Return the (X, Y) coordinate for the center point of the cell that contains the specified text.  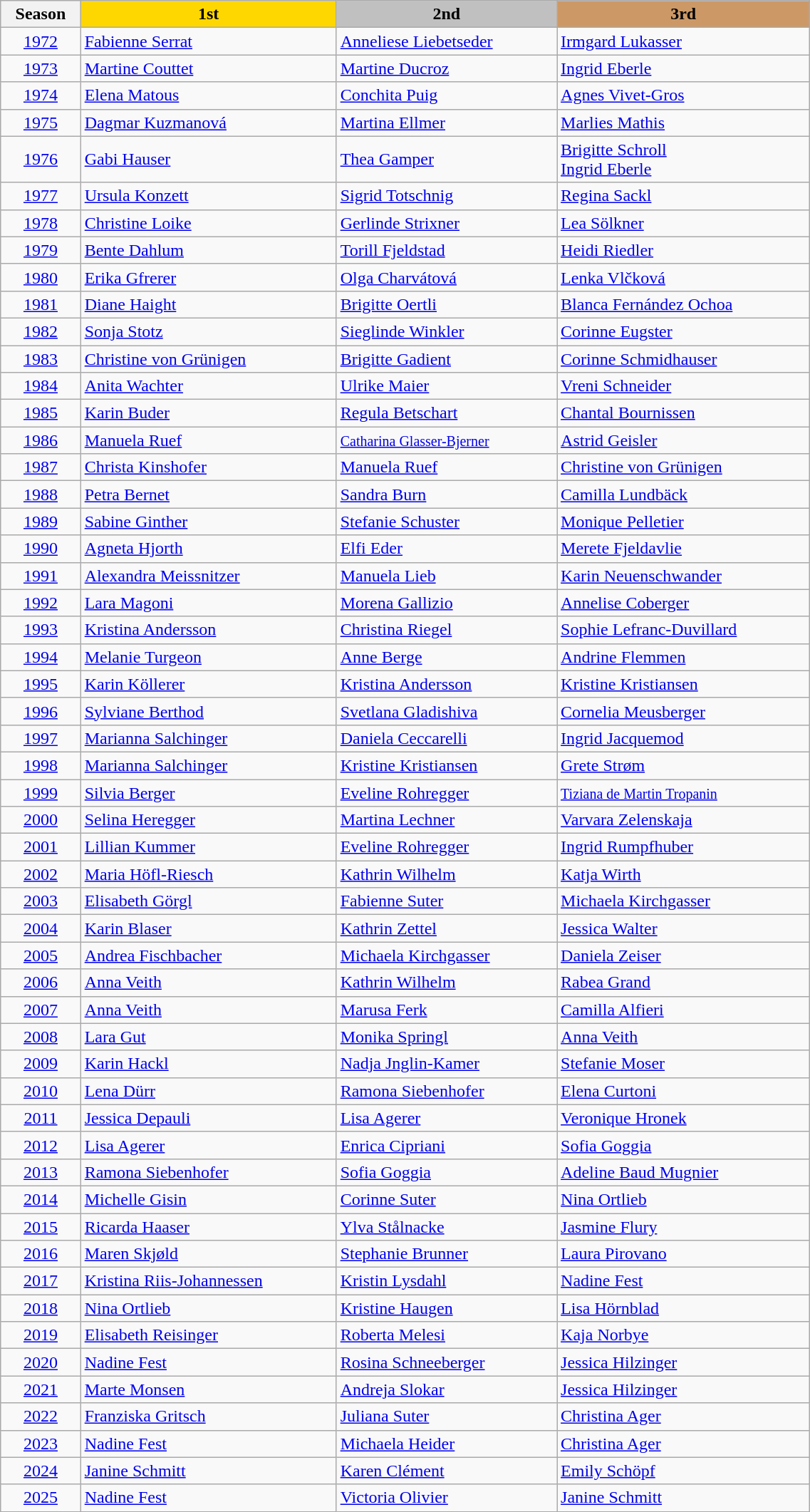
Ylva Stålnacke (446, 1226)
Corinne Schmidhauser (684, 358)
1983 (41, 358)
Alexandra Meissnitzer (208, 576)
Martine Couttet (208, 68)
Kristine Haugen (446, 1308)
Melanie Turgeon (208, 657)
Andreja Slokar (446, 1389)
Season (41, 14)
1993 (41, 630)
2007 (41, 1010)
Maria Höfl-Riesch (208, 874)
Emily Schöpf (684, 1471)
Michaela Heider (446, 1444)
1975 (41, 123)
1994 (41, 657)
2022 (41, 1417)
Christa Kinshofer (208, 467)
Sophie Lefranc-Duvillard (684, 630)
2000 (41, 820)
Roberta Melesi (446, 1335)
Svetlana Gladishiva (446, 711)
Karin Hackl (208, 1064)
Olga Charvátová (446, 277)
Sandra Burn (446, 494)
1987 (41, 467)
Rosina Schneeberger (446, 1362)
1986 (41, 440)
Elisabeth Reisinger (208, 1335)
Martine Ducroz (446, 68)
1997 (41, 738)
Erika Gfrerer (208, 277)
1992 (41, 603)
1988 (41, 494)
Lisa Hörnblad (684, 1308)
Karin Neuenschwander (684, 576)
Christina Riegel (446, 630)
2012 (41, 1145)
1st (208, 14)
Karin Buder (208, 413)
Christine Loike (208, 223)
Rabea Grand (684, 983)
Ingrid Jacquemod (684, 738)
2010 (41, 1091)
2nd (446, 14)
Sabine Ginther (208, 522)
Catharina Glasser-Bjerner (446, 440)
Ricarda Haaser (208, 1226)
Kristina Riis-Johannessen (208, 1281)
2015 (41, 1226)
Gerlinde Strixner (446, 223)
1980 (41, 277)
2003 (41, 901)
Veronique Hronek (684, 1118)
Dagmar Kuzmanová (208, 123)
Torill Fjeldstad (446, 250)
Diane Haight (208, 304)
Annelise Coberger (684, 603)
Corinne Eugster (684, 331)
2004 (41, 928)
1990 (41, 549)
Karen Clément (446, 1471)
1991 (41, 576)
1985 (41, 413)
Lenka Vlčková (684, 277)
Astrid Geisler (684, 440)
Sieglinde Winkler (446, 331)
Elena Curtoni (684, 1091)
Stephanie Brunner (446, 1254)
Brigitte Oertli (446, 304)
Monika Springl (446, 1037)
Lara Gut (208, 1037)
Tiziana de Martin Tropanin (684, 793)
1998 (41, 765)
Martina Lechner (446, 820)
Silvia Berger (208, 793)
1981 (41, 304)
Ulrike Maier (446, 386)
Marlies Mathis (684, 123)
Morena Gallizio (446, 603)
2023 (41, 1444)
Fabienne Serrat (208, 41)
Elfi Eder (446, 549)
Blanca Fernández Ochoa (684, 304)
Brigitte Schroll Ingrid Eberle (684, 160)
2013 (41, 1172)
Brigitte Gadient (446, 358)
1995 (41, 684)
Regula Betschart (446, 413)
Lea Sölkner (684, 223)
3rd (684, 14)
Lillian Kummer (208, 847)
Cornelia Meusberger (684, 711)
Nadja Jnglin-Kamer (446, 1064)
Anita Wachter (208, 386)
Franziska Gritsch (208, 1417)
Petra Bernet (208, 494)
2019 (41, 1335)
Lara Magoni (208, 603)
2025 (41, 1498)
1974 (41, 95)
2020 (41, 1362)
Jessica Depauli (208, 1118)
2006 (41, 983)
1996 (41, 711)
Selina Heregger (208, 820)
Camilla Lundbäck (684, 494)
2001 (41, 847)
Daniela Ceccarelli (446, 738)
2008 (41, 1037)
Ingrid Rumpfhuber (684, 847)
2011 (41, 1118)
Maren Skjøld (208, 1254)
Kaja Norbye (684, 1335)
1999 (41, 793)
Jessica Walter (684, 928)
Karin Köllerer (208, 684)
Marusa Ferk (446, 1010)
Elena Matous (208, 95)
Sigrid Totschnig (446, 196)
Agneta Hjorth (208, 549)
Grete Strøm (684, 765)
Bente Dahlum (208, 250)
Daniela Zeiser (684, 956)
1979 (41, 250)
1989 (41, 522)
1984 (41, 386)
1976 (41, 160)
1972 (41, 41)
2002 (41, 874)
Sonja Stotz (208, 331)
Regina Sackl (684, 196)
Heidi Riedler (684, 250)
Michelle Gisin (208, 1199)
2014 (41, 1199)
Stefanie Moser (684, 1064)
Andrea Fischbacher (208, 956)
2009 (41, 1064)
2016 (41, 1254)
Fabienne Suter (446, 901)
Elisabeth Görgl (208, 901)
Adeline Baud Mugnier (684, 1172)
Ursula Konzett (208, 196)
Camilla Alfieri (684, 1010)
Karin Blaser (208, 928)
Manuela Lieb (446, 576)
Juliana Suter (446, 1417)
Sylviane Berthod (208, 711)
1977 (41, 196)
Thea Gamper (446, 160)
Corinne Suter (446, 1199)
Stefanie Schuster (446, 522)
1982 (41, 331)
Merete Fjeldavlie (684, 549)
2005 (41, 956)
Enrica Cipriani (446, 1145)
1978 (41, 223)
2018 (41, 1308)
2021 (41, 1389)
Marte Monsen (208, 1389)
Chantal Bournissen (684, 413)
Kathrin Zettel (446, 928)
Varvara Zelenskaja (684, 820)
2024 (41, 1471)
Agnes Vivet-Gros (684, 95)
Anneliese Liebetseder (446, 41)
Martina Ellmer (446, 123)
Katja Wirth (684, 874)
1973 (41, 68)
2017 (41, 1281)
Irmgard Lukasser (684, 41)
Kristin Lysdahl (446, 1281)
Gabi Hauser (208, 160)
Anne Berge (446, 657)
Victoria Olivier (446, 1498)
Conchita Puig (446, 95)
Monique Pelletier (684, 522)
Jasmine Flury (684, 1226)
Lena Dürr (208, 1091)
Andrine Flemmen (684, 657)
Laura Pirovano (684, 1254)
Ingrid Eberle (684, 68)
Vreni Schneider (684, 386)
